Detect which cell encompasses the target text, then output its (X, Y) center coordinate. 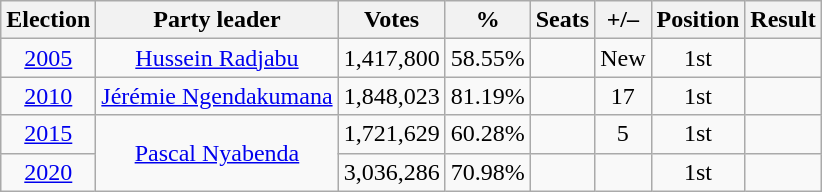
Position (698, 20)
2015 (48, 134)
70.98% (488, 172)
Pascal Nyabenda (217, 153)
Election (48, 20)
Hussein Radjabu (217, 58)
2005 (48, 58)
1,417,800 (392, 58)
1,848,023 (392, 96)
% (488, 20)
Seats (562, 20)
Result (783, 20)
58.55% (488, 58)
5 (623, 134)
New (623, 58)
2020 (48, 172)
17 (623, 96)
Votes (392, 20)
81.19% (488, 96)
2010 (48, 96)
1,721,629 (392, 134)
+/– (623, 20)
60.28% (488, 134)
Jérémie Ngendakumana (217, 96)
Party leader (217, 20)
3,036,286 (392, 172)
